Output the (x, y) coordinate of the center of the cell containing the given text.  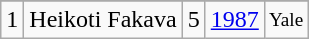
Heikoti Fakava (103, 20)
5 (194, 20)
Yale (286, 20)
1987 (234, 20)
1 (12, 20)
